Output the (x, y) coordinate of the center of the cell containing the given text.  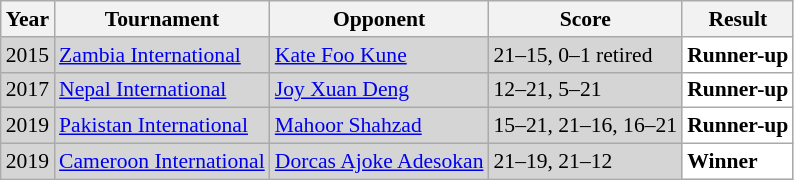
Result (738, 19)
21–19, 21–12 (586, 162)
Joy Xuan Deng (380, 90)
Pakistan International (162, 126)
Year (28, 19)
Tournament (162, 19)
2017 (28, 90)
Mahoor Shahzad (380, 126)
Zambia International (162, 55)
Kate Foo Kune (380, 55)
2015 (28, 55)
Cameroon International (162, 162)
Dorcas Ajoke Adesokan (380, 162)
Nepal International (162, 90)
Opponent (380, 19)
12–21, 5–21 (586, 90)
Score (586, 19)
Winner (738, 162)
21–15, 0–1 retired (586, 55)
15–21, 21–16, 16–21 (586, 126)
